For the text-containing cell, return its midpoint in (X, Y) coordinate format. 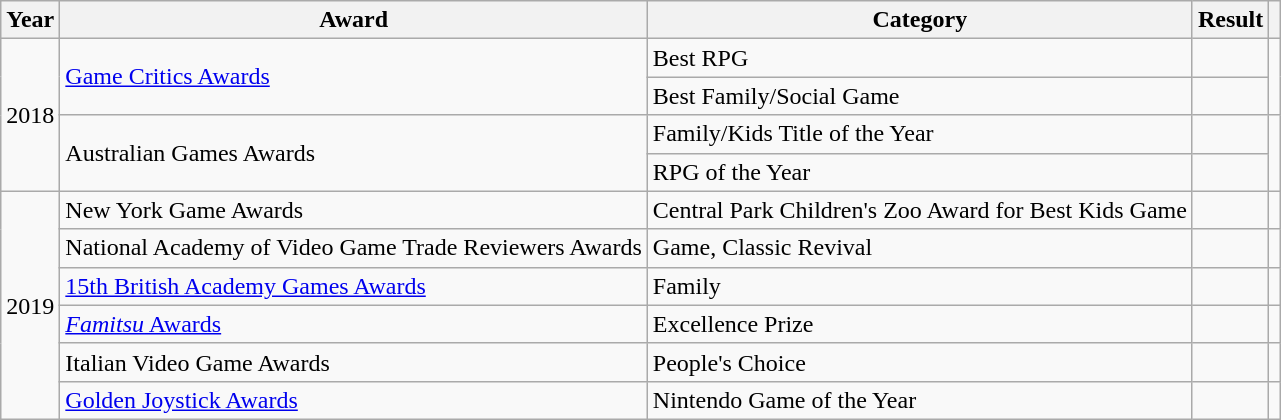
Game Critics Awards (354, 77)
Family (920, 286)
Best RPG (920, 58)
2019 (30, 305)
Famitsu Awards (354, 324)
Year (30, 20)
Australian Games Awards (354, 153)
Best Family/Social Game (920, 96)
RPG of the Year (920, 172)
15th British Academy Games Awards (354, 286)
Italian Video Game Awards (354, 362)
Award (354, 20)
Excellence Prize (920, 324)
National Academy of Video Game Trade Reviewers Awards (354, 248)
Category (920, 20)
People's Choice (920, 362)
2018 (30, 115)
Central Park Children's Zoo Award for Best Kids Game (920, 210)
Family/Kids Title of the Year (920, 134)
New York Game Awards (354, 210)
Game, Classic Revival (920, 248)
Nintendo Game of the Year (920, 400)
Result (1230, 20)
Golden Joystick Awards (354, 400)
